Return (x, y) of the center of cell containing provided text 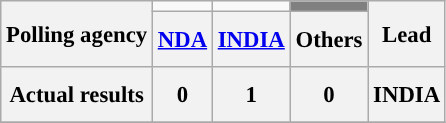
Others (329, 40)
Actual results (77, 95)
Polling agency (77, 34)
1 (251, 95)
NDA (182, 40)
Lead (407, 34)
